Scan for the cell matching the given text and deliver its (x, y) coordinate at center. 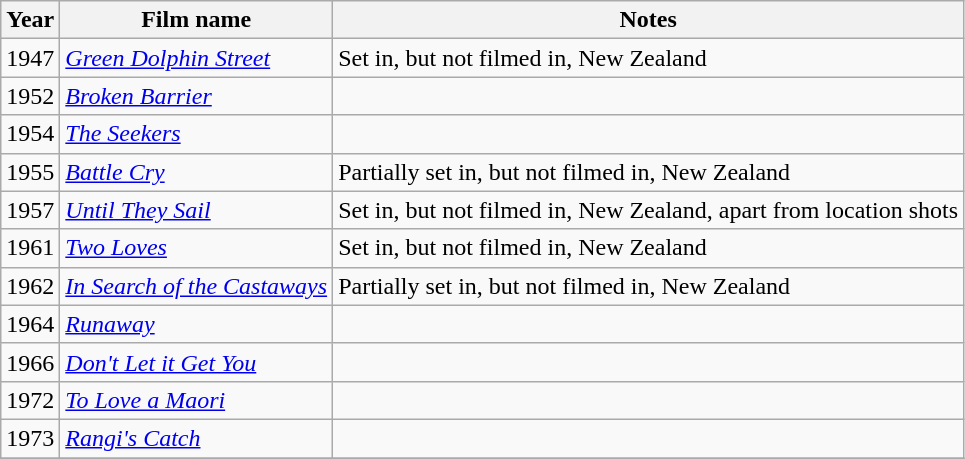
Battle Cry (196, 172)
1972 (30, 400)
1964 (30, 324)
1962 (30, 286)
1973 (30, 438)
Don't Let it Get You (196, 362)
1955 (30, 172)
1957 (30, 210)
Runaway (196, 324)
Rangi's Catch (196, 438)
1966 (30, 362)
1954 (30, 134)
Green Dolphin Street (196, 58)
1961 (30, 248)
Until They Sail (196, 210)
Broken Barrier (196, 96)
The Seekers (196, 134)
Film name (196, 20)
1947 (30, 58)
Two Loves (196, 248)
Year (30, 20)
1952 (30, 96)
In Search of the Castaways (196, 286)
Set in, but not filmed in, New Zealand, apart from location shots (648, 210)
To Love a Maori (196, 400)
Notes (648, 20)
